Find where the given text appears and provide that cell's center as [X, Y] coordinate. 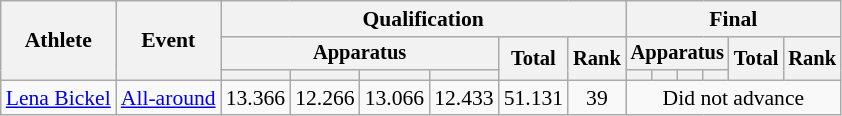
13.366 [256, 98]
All-around [168, 98]
39 [597, 98]
Final [734, 19]
Lena Bickel [58, 98]
Did not advance [734, 98]
13.066 [394, 98]
Qualification [424, 19]
Event [168, 40]
51.131 [534, 98]
12.433 [464, 98]
Athlete [58, 40]
12.266 [324, 98]
